From the cell containing the given text, extract its center point as (x, y) coordinate. 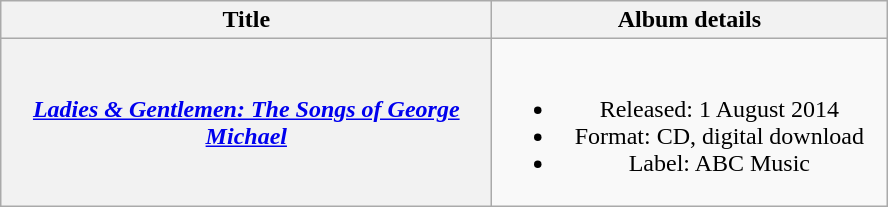
Album details (690, 20)
Released: 1 August 2014Format: CD, digital downloadLabel: ABC Music (690, 122)
Title (246, 20)
Ladies & Gentlemen: The Songs of George Michael (246, 122)
